Scan for the cell matching the given text and deliver its (X, Y) coordinate at center. 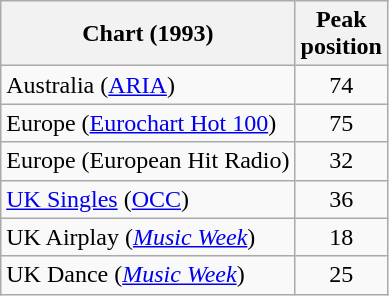
Chart (1993) (148, 34)
Europe (European Hit Radio) (148, 161)
25 (341, 275)
36 (341, 199)
UK Airplay (Music Week) (148, 237)
74 (341, 85)
UK Dance (Music Week) (148, 275)
Europe (Eurochart Hot 100) (148, 123)
Peakposition (341, 34)
Australia (ARIA) (148, 85)
75 (341, 123)
32 (341, 161)
18 (341, 237)
UK Singles (OCC) (148, 199)
